Output the (x, y) coordinate of the center of the cell containing the given text.  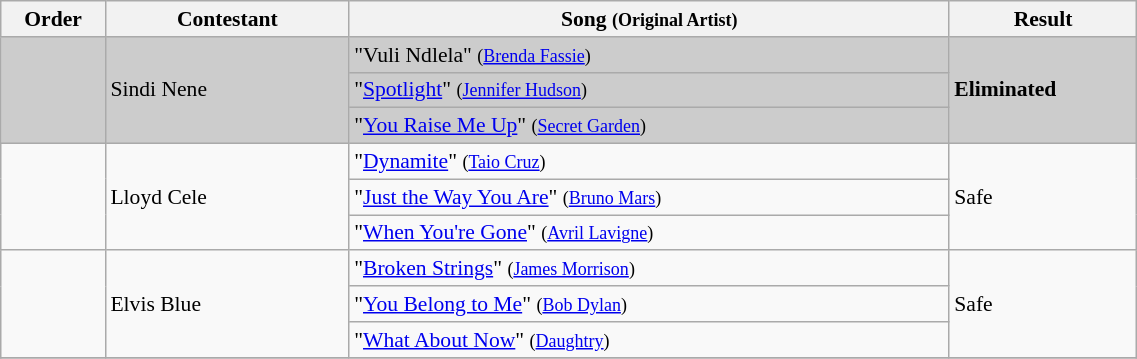
Sindi Nene (227, 90)
Eliminated (1043, 90)
"Vuli Ndlela" (Brenda Fassie) (649, 55)
"Spotlight" (Jennifer Hudson) (649, 90)
"Just the Way You Are" (Bruno Mars) (649, 197)
Contestant (227, 19)
Song (Original Artist) (649, 19)
"Broken Strings" (James Morrison) (649, 269)
Lloyd Cele (227, 198)
Elvis Blue (227, 304)
"When You're Gone" (Avril Lavigne) (649, 233)
"You Belong to Me" (Bob Dylan) (649, 304)
"You Raise Me Up" (Secret Garden) (649, 126)
"Dynamite" (Taio Cruz) (649, 162)
"What About Now" (Daughtry) (649, 340)
Result (1043, 19)
Order (54, 19)
